Search for the cell housing the specified text and yield its (X, Y) center coordinate. 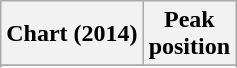
Peakposition (189, 34)
Chart (2014) (72, 34)
